From the cell containing the given text, extract its center point as [X, Y] coordinate. 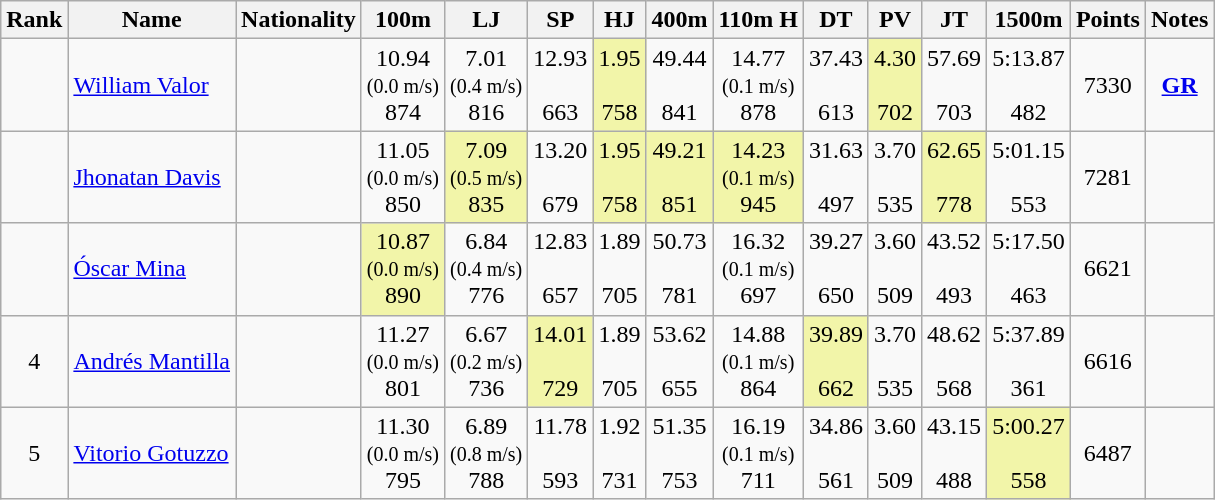
400m [680, 20]
SP [560, 20]
5 [34, 453]
Rank [34, 20]
49.44841 [680, 85]
16.19(0.1 m/s)711 [758, 453]
16.32(0.1 m/s)697 [758, 269]
William Valor [152, 85]
43.52493 [954, 269]
12.83657 [560, 269]
48.62568 [954, 361]
1500m [1029, 20]
49.21851 [680, 177]
11.27(0.0 m/s)801 [402, 361]
10.94(0.0 m/s)874 [402, 85]
PV [894, 20]
6487 [1108, 453]
5:00.27558 [1029, 453]
11.78593 [560, 453]
14.23(0.1 m/s)945 [758, 177]
6.84(0.4 m/s)776 [486, 269]
62.65778 [954, 177]
LJ [486, 20]
GR [1179, 85]
Notes [1179, 20]
6.67(0.2 m/s)736 [486, 361]
12.93663 [560, 85]
13.20679 [560, 177]
5:13.87482 [1029, 85]
100m [402, 20]
5:37.89361 [1029, 361]
6621 [1108, 269]
14.77(0.1 m/s)878 [758, 85]
53.62655 [680, 361]
6.89(0.8 m/s)788 [486, 453]
50.73781 [680, 269]
4.30702 [894, 85]
DT [836, 20]
Nationality [299, 20]
Points [1108, 20]
14.01729 [560, 361]
7.01(0.4 m/s)816 [486, 85]
5:01.15553 [1029, 177]
Óscar Mina [152, 269]
Vitorio Gotuzzo [152, 453]
JT [954, 20]
37.43613 [836, 85]
34.86561 [836, 453]
10.87(0.0 m/s)890 [402, 269]
31.63497 [836, 177]
51.35753 [680, 453]
5:17.50463 [1029, 269]
1.92731 [620, 453]
14.88(0.1 m/s)864 [758, 361]
39.89662 [836, 361]
Andrés Mantilla [152, 361]
11.30(0.0 m/s)795 [402, 453]
57.69703 [954, 85]
Name [152, 20]
39.27650 [836, 269]
7281 [1108, 177]
110m H [758, 20]
4 [34, 361]
43.15488 [954, 453]
Jhonatan Davis [152, 177]
11.05(0.0 m/s)850 [402, 177]
HJ [620, 20]
7330 [1108, 85]
7.09(0.5 m/s)835 [486, 177]
6616 [1108, 361]
